Determine the (x, y) coordinate at the center of the cell enclosing the given text.  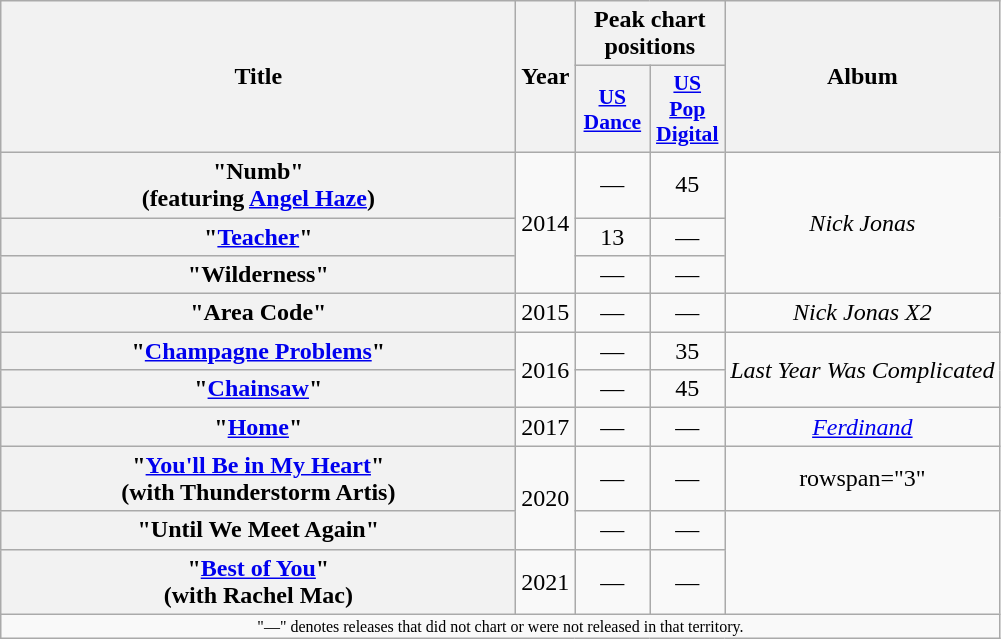
"Area Code" (258, 313)
USDance (612, 110)
2016 (546, 370)
"—" denotes releases that did not chart or were not released in that territory. (500, 626)
13 (612, 237)
rowspan="3" (862, 478)
"Champagne Problems" (258, 351)
2020 (546, 498)
"You'll Be in My Heart"(with Thunderstorm Artis) (258, 478)
Ferdinand (862, 427)
"Wilderness" (258, 275)
2017 (546, 427)
2021 (546, 582)
"Until We Meet Again" (258, 530)
Nick Jonas X2 (862, 313)
Album (862, 77)
"Teacher" (258, 237)
2014 (546, 222)
"Numb"(featuring Angel Haze) (258, 184)
Peak chart positions (650, 34)
"Home" (258, 427)
35 (688, 351)
Last Year Was Complicated (862, 370)
USPopDigital (688, 110)
Title (258, 77)
2015 (546, 313)
Nick Jonas (862, 222)
Year (546, 77)
"Chainsaw" (258, 389)
"Best of You"(with Rachel Mac) (258, 582)
